Determine the [X, Y] coordinate at the center of the cell enclosing the given text.  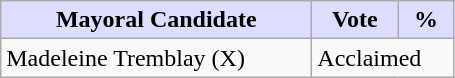
Mayoral Candidate [156, 20]
% [426, 20]
Acclaimed [383, 58]
Madeleine Tremblay (X) [156, 58]
Vote [355, 20]
